Capture the cell that displays the provided text and extract its (x, y) central coordinate. 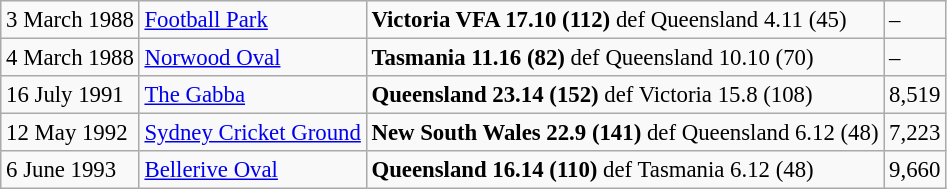
Bellerive Oval (252, 170)
4 March 1988 (70, 58)
The Gabba (252, 95)
New South Wales 22.9 (141) def Queensland 6.12 (48) (625, 133)
Queensland 16.14 (110) def Tasmania 6.12 (48) (625, 170)
Sydney Cricket Ground (252, 133)
Queensland 23.14 (152) def Victoria 15.8 (108) (625, 95)
8,519 (915, 95)
12 May 1992 (70, 133)
3 March 1988 (70, 20)
Victoria VFA 17.10 (112) def Queensland 4.11 (45) (625, 20)
6 June 1993 (70, 170)
16 July 1991 (70, 95)
7,223 (915, 133)
9,660 (915, 170)
Football Park (252, 20)
Norwood Oval (252, 58)
Tasmania 11.16 (82) def Queensland 10.10 (70) (625, 58)
